Pinpoint the cell where the given text exists, returning its (x, y) midpoint coordinate. 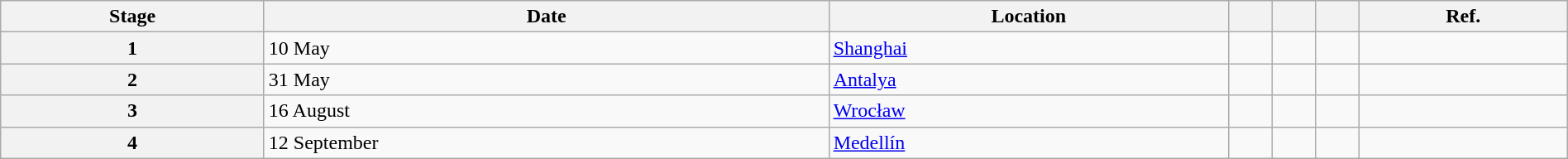
Date (546, 17)
16 August (546, 111)
Stage (132, 17)
Antalya (1029, 79)
Ref. (1463, 17)
1 (132, 48)
Wrocław (1029, 111)
3 (132, 111)
2 (132, 79)
Medellín (1029, 142)
Location (1029, 17)
12 September (546, 142)
10 May (546, 48)
31 May (546, 79)
Shanghai (1029, 48)
4 (132, 142)
